Output the [X, Y] coordinate of the center of the cell containing the given text.  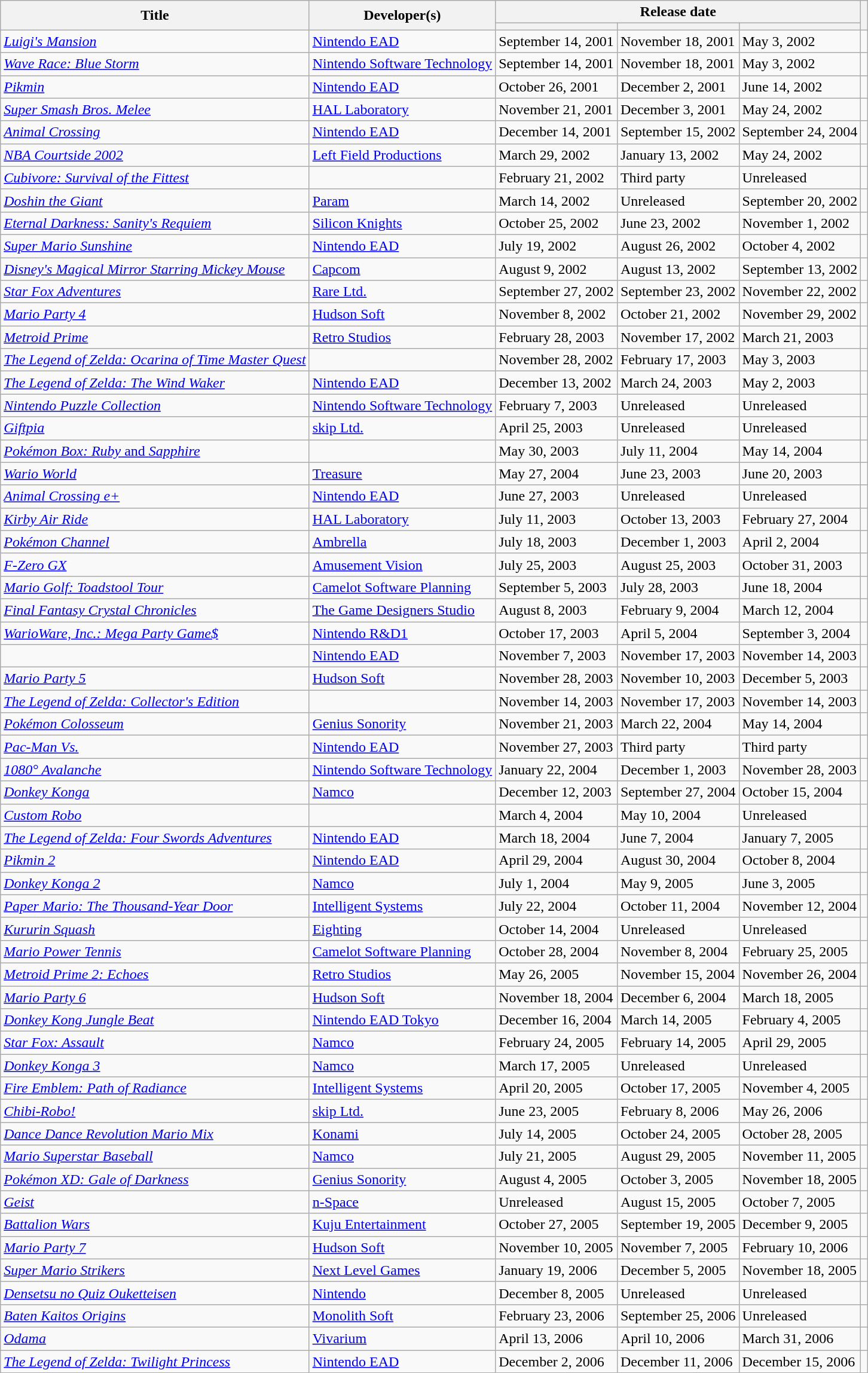
February 17, 2003 [678, 360]
Vivarium [402, 1338]
Param [402, 200]
November 26, 2004 [800, 974]
Eighting [402, 929]
The Legend of Zelda: The Wind Waker [155, 383]
February 9, 2004 [678, 610]
November 15, 2004 [678, 974]
Nintendo [402, 1293]
The Game Designers Studio [402, 610]
July 18, 2003 [557, 542]
NBA Courtside 2002 [155, 155]
November 1, 2002 [800, 223]
September 19, 2005 [678, 1225]
Mario Superstar Baseball [155, 1157]
The Legend of Zelda: Four Swords Adventures [155, 838]
November 7, 2005 [678, 1247]
July 25, 2003 [557, 565]
Nintendo EAD Tokyo [402, 1020]
April 25, 2003 [557, 428]
November 8, 2004 [678, 951]
August 15, 2005 [678, 1202]
August 29, 2005 [678, 1157]
Mario Power Tennis [155, 951]
July 22, 2004 [557, 906]
May 26, 2006 [800, 1111]
June 14, 2002 [800, 87]
The Legend of Zelda: Collector's Edition [155, 701]
August 4, 2005 [557, 1179]
February 27, 2004 [800, 519]
October 17, 2003 [557, 633]
February 10, 2006 [800, 1247]
February 14, 2005 [678, 1043]
August 9, 2002 [557, 269]
April 13, 2006 [557, 1338]
Mario Party 7 [155, 1247]
Star Fox: Assault [155, 1043]
April 10, 2006 [678, 1338]
November 12, 2004 [800, 906]
December 2, 2006 [557, 1362]
May 9, 2005 [678, 883]
Left Field Productions [402, 155]
December 12, 2003 [557, 792]
August 8, 2003 [557, 610]
Final Fantasy Crystal Chronicles [155, 610]
November 10, 2003 [678, 679]
October 17, 2005 [678, 1088]
October 26, 2001 [557, 87]
November 22, 2002 [800, 292]
Animal Crossing e+ [155, 496]
October 13, 2003 [678, 519]
Dance Dance Revolution Mario Mix [155, 1134]
Odama [155, 1338]
November 21, 2001 [557, 109]
Densetsu no Quiz Ouketteisen [155, 1293]
August 13, 2002 [678, 269]
Geist [155, 1202]
February 24, 2005 [557, 1043]
March 31, 2006 [800, 1338]
Rare Ltd. [402, 292]
Donkey Konga [155, 792]
January 19, 2006 [557, 1270]
February 8, 2006 [678, 1111]
February 28, 2003 [557, 337]
April 5, 2004 [678, 633]
November 11, 2005 [800, 1157]
Pikmin [155, 87]
Cubivore: Survival of the Fittest [155, 178]
Kirby Air Ride [155, 519]
March 21, 2003 [800, 337]
Monolith Soft [402, 1316]
June 20, 2003 [800, 474]
May 27, 2004 [557, 474]
Chibi-Robo! [155, 1111]
October 8, 2004 [800, 861]
October 15, 2004 [800, 792]
Pokémon Channel [155, 542]
March 4, 2004 [557, 815]
March 12, 2004 [800, 610]
Paper Mario: The Thousand-Year Door [155, 906]
July 14, 2005 [557, 1134]
August 26, 2002 [678, 246]
Ambrella [402, 542]
April 20, 2005 [557, 1088]
June 23, 2002 [678, 223]
November 21, 2003 [557, 724]
June 18, 2004 [800, 587]
Star Fox Adventures [155, 292]
Pokémon Colosseum [155, 724]
December 15, 2006 [800, 1362]
March 18, 2004 [557, 838]
March 14, 2005 [678, 1020]
Super Mario Strikers [155, 1270]
Wave Race: Blue Storm [155, 64]
November 17, 2002 [678, 337]
January 22, 2004 [557, 770]
February 23, 2006 [557, 1316]
May 2, 2003 [800, 383]
Fire Emblem: Path of Radiance [155, 1088]
June 23, 2003 [678, 474]
October 25, 2002 [557, 223]
December 13, 2002 [557, 383]
October 28, 2004 [557, 951]
n-Space [402, 1202]
The Legend of Zelda: Ocarina of Time Master Quest [155, 360]
September 27, 2004 [678, 792]
February 21, 2002 [557, 178]
Custom Robo [155, 815]
July 11, 2004 [678, 451]
May 10, 2004 [678, 815]
December 9, 2005 [800, 1225]
October 24, 2005 [678, 1134]
October 27, 2005 [557, 1225]
May 3, 2003 [800, 360]
Kuju Entertainment [402, 1225]
January 7, 2005 [800, 838]
Giftpia [155, 428]
Nintendo Puzzle Collection [155, 405]
July 21, 2005 [557, 1157]
Donkey Konga 2 [155, 883]
December 11, 2006 [678, 1362]
June 27, 2003 [557, 496]
Donkey Konga 3 [155, 1066]
September 3, 2004 [800, 633]
Donkey Kong Jungle Beat [155, 1020]
September 5, 2003 [557, 587]
October 11, 2004 [678, 906]
Capcom [402, 269]
December 5, 2003 [800, 679]
April 29, 2005 [800, 1043]
July 1, 2004 [557, 883]
December 3, 2001 [678, 109]
November 4, 2005 [800, 1088]
October 4, 2002 [800, 246]
October 31, 2003 [800, 565]
Metroid Prime [155, 337]
Next Level Games [402, 1270]
June 7, 2004 [678, 838]
Eternal Darkness: Sanity's Requiem [155, 223]
July 28, 2003 [678, 587]
1080° Avalanche [155, 770]
March 22, 2004 [678, 724]
Mario Party 5 [155, 679]
September 20, 2002 [800, 200]
Mario Party 4 [155, 315]
The Legend of Zelda: Twilight Princess [155, 1362]
October 7, 2005 [800, 1202]
April 29, 2004 [557, 861]
November 18, 2004 [557, 997]
March 14, 2002 [557, 200]
October 14, 2004 [557, 929]
Super Mario Sunshine [155, 246]
March 17, 2005 [557, 1066]
Release date [678, 12]
F-Zero GX [155, 565]
October 21, 2002 [678, 315]
March 24, 2003 [678, 383]
Amusement Vision [402, 565]
September 23, 2002 [678, 292]
June 3, 2005 [800, 883]
Mario Golf: Toadstool Tour [155, 587]
November 28, 2002 [557, 360]
November 8, 2002 [557, 315]
May 30, 2003 [557, 451]
Baten Kaitos Origins [155, 1316]
April 2, 2004 [800, 542]
November 7, 2003 [557, 656]
September 15, 2002 [678, 132]
February 25, 2005 [800, 951]
August 25, 2003 [678, 565]
February 7, 2003 [557, 405]
December 5, 2005 [678, 1270]
November 29, 2002 [800, 315]
Animal Crossing [155, 132]
Pac-Man Vs. [155, 747]
August 30, 2004 [678, 861]
Metroid Prime 2: Echoes [155, 974]
Luigi's Mansion [155, 41]
Pokémon Box: Ruby and Sapphire [155, 451]
Pokémon XD: Gale of Darkness [155, 1179]
September 27, 2002 [557, 292]
Mario Party 6 [155, 997]
March 18, 2005 [800, 997]
Konami [402, 1134]
December 8, 2005 [557, 1293]
October 3, 2005 [678, 1179]
July 11, 2003 [557, 519]
Disney's Magical Mirror Starring Mickey Mouse [155, 269]
October 28, 2005 [800, 1134]
February 4, 2005 [800, 1020]
WarioWare, Inc.: Mega Party Game$ [155, 633]
September 13, 2002 [800, 269]
November 10, 2005 [557, 1247]
Super Smash Bros. Melee [155, 109]
Developer(s) [402, 16]
May 26, 2005 [557, 974]
November 27, 2003 [557, 747]
Nintendo R&D1 [402, 633]
Doshin the Giant [155, 200]
December 16, 2004 [557, 1020]
June 23, 2005 [557, 1111]
Pikmin 2 [155, 861]
January 13, 2002 [678, 155]
Battalion Wars [155, 1225]
December 14, 2001 [557, 132]
July 19, 2002 [557, 246]
December 6, 2004 [678, 997]
September 24, 2004 [800, 132]
September 25, 2006 [678, 1316]
December 2, 2001 [678, 87]
March 29, 2002 [557, 155]
Treasure [402, 474]
Silicon Knights [402, 223]
Title [155, 16]
Wario World [155, 474]
Kururin Squash [155, 929]
